Provide the [X, Y] coordinate of the cell's center where the given text is located.  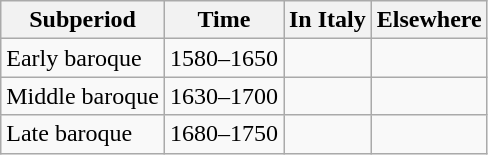
1680–1750 [224, 134]
1580–1650 [224, 58]
Early baroque [83, 58]
Late baroque [83, 134]
Elsewhere [429, 20]
Time [224, 20]
1630–1700 [224, 96]
Subperiod [83, 20]
In Italy [328, 20]
Middle baroque [83, 96]
